Output the (X, Y) coordinate of the center of the cell containing the given text.  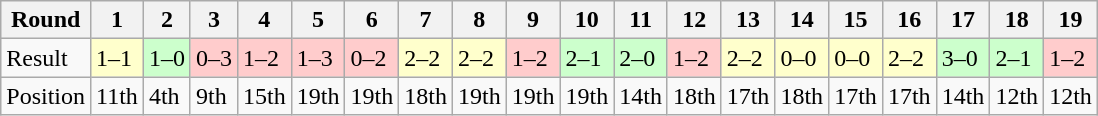
12 (694, 20)
3 (214, 20)
Round (46, 20)
11 (641, 20)
2–0 (641, 58)
1–0 (166, 58)
15th (264, 96)
9th (214, 96)
17 (963, 20)
Position (46, 96)
1 (118, 20)
13 (748, 20)
14 (802, 20)
3–0 (963, 58)
16 (909, 20)
5 (318, 20)
0–3 (214, 58)
6 (372, 20)
0–2 (372, 58)
10 (587, 20)
7 (426, 20)
4th (166, 96)
15 (856, 20)
8 (479, 20)
4 (264, 20)
19 (1071, 20)
11th (118, 96)
9 (533, 20)
2 (166, 20)
1–3 (318, 58)
Result (46, 58)
1–1 (118, 58)
18 (1017, 20)
